Pinpoint the cell where the given text exists, returning its [X, Y] midpoint coordinate. 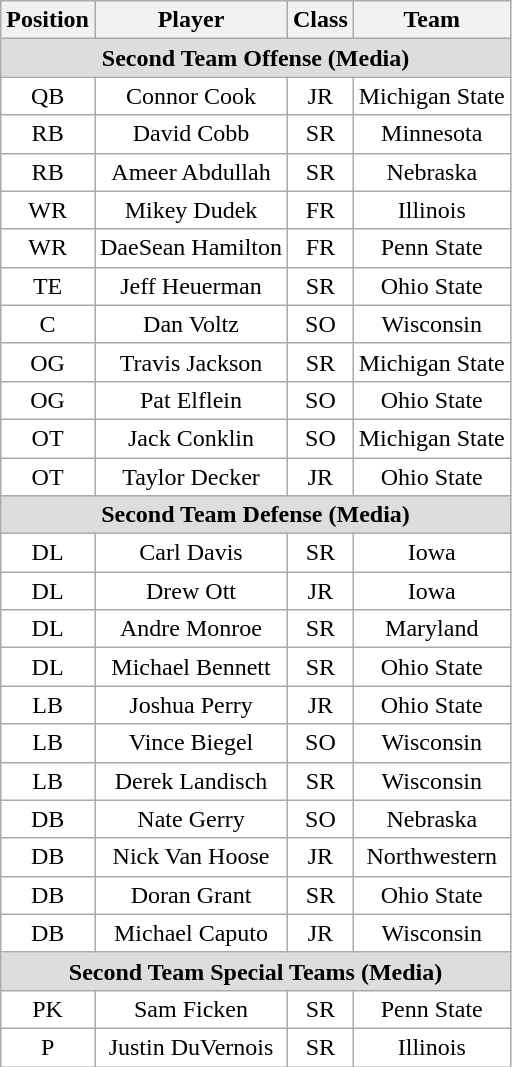
Second Team Defense (Media) [256, 515]
PK [48, 1009]
Dan Voltz [190, 324]
Second Team Offense (Media) [256, 58]
Second Team Special Teams (Media) [256, 971]
Mikey Dudek [190, 210]
Player [190, 20]
Pat Elflein [190, 400]
Northwestern [432, 857]
C [48, 324]
Sam Ficken [190, 1009]
Jeff Heuerman [190, 286]
Jack Conklin [190, 438]
Team [432, 20]
Joshua Perry [190, 705]
Andre Monroe [190, 629]
P [48, 1047]
Minnesota [432, 134]
Vince Biegel [190, 743]
Doran Grant [190, 895]
Maryland [432, 629]
Carl Davis [190, 553]
Position [48, 20]
Michael Bennett [190, 667]
David Cobb [190, 134]
Drew Ott [190, 591]
TE [48, 286]
Ameer Abdullah [190, 172]
Michael Caputo [190, 933]
Nick Van Hoose [190, 857]
Nate Gerry [190, 819]
Connor Cook [190, 96]
Class [321, 20]
QB [48, 96]
DaeSean Hamilton [190, 248]
Travis Jackson [190, 362]
Justin DuVernois [190, 1047]
Taylor Decker [190, 477]
Derek Landisch [190, 781]
